Capture the cell that displays the provided text and extract its (X, Y) central coordinate. 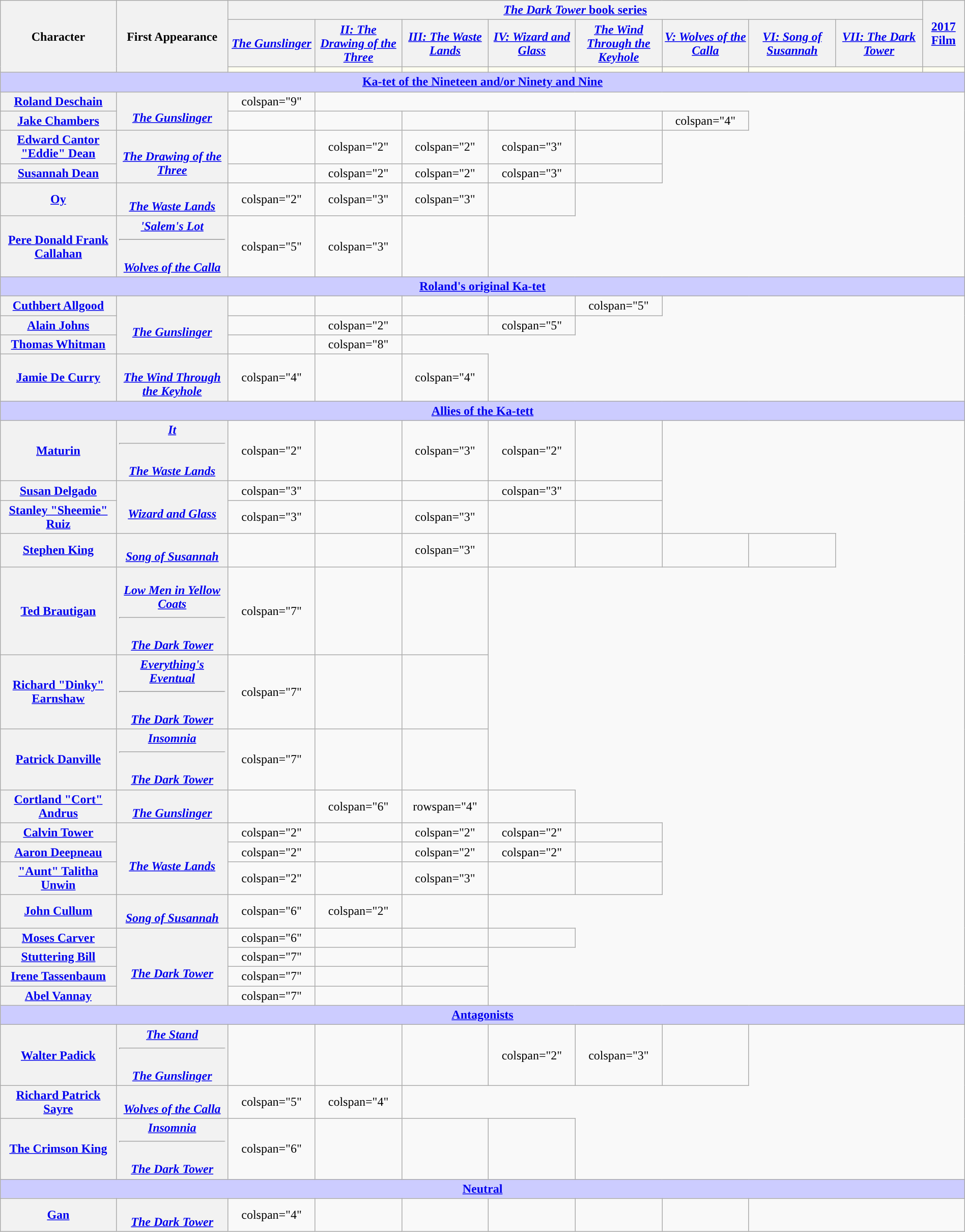
IV: Wizard and Glass (532, 43)
Jamie De Curry (58, 378)
rowspan="4" (445, 806)
The Drawing of the Three (172, 157)
Cortland "Cort" Andrus (58, 806)
Susan Delgado (58, 491)
Wizard and Glass (172, 507)
'Salem's LotWolves of the Calla (172, 246)
The Crimson King (58, 1149)
Susannah Dean (58, 173)
Aaron Deepneau (58, 852)
VI: Song of Susannah (792, 43)
Wolves of the Calla (172, 1102)
Allies of the Ka-tett (482, 411)
Edward Cantor "Eddie" Dean (58, 147)
Antagonists (482, 1015)
Pere Donald Frank Callahan (58, 246)
Ka-tet of the Nineteen and/or Ninety and Nine (482, 82)
Abel Vannay (58, 996)
V: Wolves of the Calla (705, 43)
Richard "Dinky" Earnshaw (58, 692)
John Cullum (58, 911)
Patrick Danville (58, 760)
Low Men in Yellow CoatsThe Dark Tower (172, 611)
Everything's EventualThe Dark Tower (172, 692)
colspan="9" (271, 101)
Gan (58, 1215)
VII: The Dark Tower (879, 43)
Richard Patrick Sayre (58, 1102)
Roland Deschain (58, 101)
Maturin (58, 451)
Jake Chambers (58, 121)
colspan="8" (358, 345)
The Dark Tower book series (575, 10)
Cuthbert Allgood (58, 305)
2017 Film (944, 34)
Stuttering Bill (58, 957)
ItThe Waste Lands (172, 451)
Oy (58, 200)
Stephen King (58, 550)
Moses Carver (58, 937)
Character (58, 37)
Walter Padick (58, 1055)
First Appearance (172, 37)
Stanley "Sheemie" Ruiz (58, 517)
The StandThe Gunslinger (172, 1055)
Ted Brautigan (58, 611)
Calvin Tower (58, 832)
II: The Drawing of the Three (358, 43)
Alain Johns (58, 325)
Irene Tassenbaum (58, 976)
III: The Waste Lands (445, 43)
Roland's original Ka-tet (482, 286)
Neutral (482, 1189)
"Aunt" Talitha Unwin (58, 878)
Thomas Whitman (58, 345)
